Detect which cell encompasses the target text, then output its [X, Y] center coordinate. 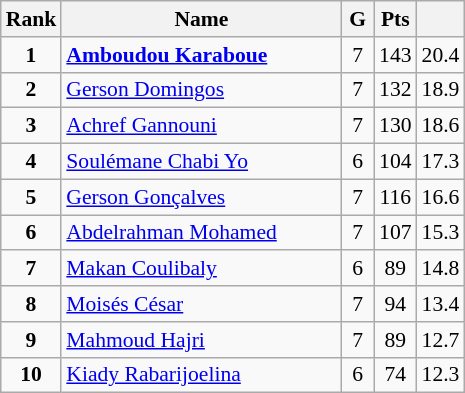
Mahmoud Hajri [201, 340]
Kiady Rabarijoelina [201, 375]
18.9 [441, 90]
12.7 [441, 340]
15.3 [441, 233]
116 [396, 197]
4 [32, 162]
12.3 [441, 375]
13.4 [441, 304]
Moisés César [201, 304]
2 [32, 90]
9 [32, 340]
Pts [396, 19]
Amboudou Karaboue [201, 55]
Abdelrahman Mohamed [201, 233]
Soulémane Chabi Yo [201, 162]
Gerson Domingos [201, 90]
5 [32, 197]
14.8 [441, 269]
8 [32, 304]
Makan Coulibaly [201, 269]
143 [396, 55]
1 [32, 55]
3 [32, 126]
17.3 [441, 162]
20.4 [441, 55]
Name [201, 19]
16.6 [441, 197]
Gerson Gonçalves [201, 197]
94 [396, 304]
G [358, 19]
104 [396, 162]
Rank [32, 19]
Achref Gannouni [201, 126]
132 [396, 90]
130 [396, 126]
74 [396, 375]
107 [396, 233]
18.6 [441, 126]
10 [32, 375]
